Return the (X, Y) coordinate for the center point of the cell that contains the specified text.  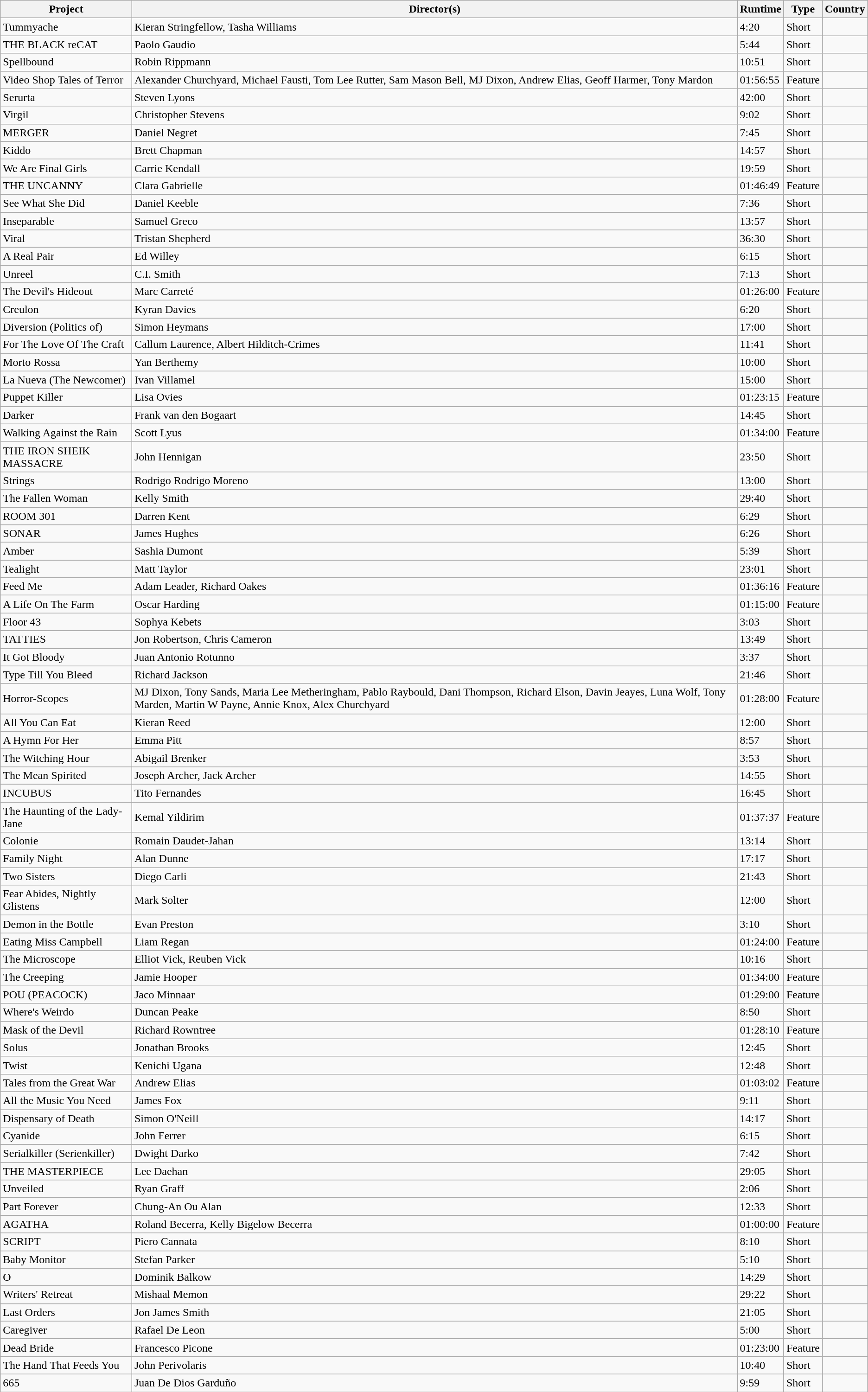
Last Orders (66, 1312)
Tummyache (66, 27)
Simon Heymans (434, 327)
12:45 (760, 1047)
7:42 (760, 1154)
Kieran Stringfellow, Tasha Williams (434, 27)
Juan De Dios Garduño (434, 1383)
Horror-Scopes (66, 698)
665 (66, 1383)
Puppet Killer (66, 397)
The Hand That Feeds You (66, 1365)
Mask of the Devil (66, 1030)
13:49 (760, 639)
Caregiver (66, 1330)
Lee Daehan (434, 1171)
7:13 (760, 274)
All the Music You Need (66, 1100)
Feed Me (66, 587)
Juan Antonio Rotunno (434, 657)
Liam Regan (434, 942)
Kiddo (66, 150)
Strings (66, 480)
Twist (66, 1065)
Scott Lyus (434, 433)
3:03 (760, 622)
11:41 (760, 345)
14:55 (760, 775)
8:57 (760, 740)
Steven Lyons (434, 97)
POU (PEACOCK) (66, 995)
Baby Monitor (66, 1259)
Where's Weirdo (66, 1012)
23:01 (760, 569)
THE UNCANNY (66, 185)
THE IRON SHEIK MASSACRE (66, 456)
01:26:00 (760, 292)
Mark Solter (434, 900)
Jaco Minnaar (434, 995)
The Creeping (66, 977)
17:17 (760, 859)
The Haunting of the Lady-Jane (66, 817)
The Devil's Hideout (66, 292)
16:45 (760, 793)
5:00 (760, 1330)
Floor 43 (66, 622)
Daniel Negret (434, 133)
Tristan Shepherd (434, 239)
29:05 (760, 1171)
29:40 (760, 498)
Chung-An Ou Alan (434, 1207)
Writers' Retreat (66, 1295)
Type (803, 9)
AGATHA (66, 1224)
Serurta (66, 97)
9:59 (760, 1383)
TATTIES (66, 639)
SCRIPT (66, 1242)
42:00 (760, 97)
01:03:02 (760, 1083)
Kenichi Ugana (434, 1065)
19:59 (760, 168)
01:23:00 (760, 1347)
17:00 (760, 327)
The Microscope (66, 959)
7:45 (760, 133)
6:29 (760, 516)
15:00 (760, 380)
Joseph Archer, Jack Archer (434, 775)
Tales from the Great War (66, 1083)
13:14 (760, 841)
Fear Abides, Nightly Glistens (66, 900)
Project (66, 9)
10:40 (760, 1365)
See What She Did (66, 203)
2:06 (760, 1189)
Simon O'Neill (434, 1118)
3:37 (760, 657)
5:10 (760, 1259)
Video Shop Tales of Terror (66, 80)
01:15:00 (760, 604)
12:33 (760, 1207)
The Mean Spirited (66, 775)
Marc Carreté (434, 292)
Rodrigo Rodrigo Moreno (434, 480)
10:51 (760, 62)
Spellbound (66, 62)
A Real Pair (66, 256)
Morto Rossa (66, 362)
21:43 (760, 876)
Paolo Gaudio (434, 45)
13:57 (760, 221)
Francesco Picone (434, 1347)
Tito Fernandes (434, 793)
MERGER (66, 133)
01:36:16 (760, 587)
01:00:00 (760, 1224)
C.I. Smith (434, 274)
7:36 (760, 203)
Director(s) (434, 9)
A Hymn For Her (66, 740)
Richard Jackson (434, 675)
Kemal Yildirim (434, 817)
Daniel Keeble (434, 203)
Stefan Parker (434, 1259)
21:46 (760, 675)
We Are Final Girls (66, 168)
Callum Laurence, Albert Hilditch-Crimes (434, 345)
36:30 (760, 239)
14:57 (760, 150)
Richard Rowntree (434, 1030)
Lisa Ovies (434, 397)
Family Night (66, 859)
Walking Against the Rain (66, 433)
Carrie Kendall (434, 168)
Alexander Churchyard, Michael Fausti, Tom Lee Rutter, Sam Mason Bell, MJ Dixon, Andrew Elias, Geoff Harmer, Tony Mardon (434, 80)
James Fox (434, 1100)
Roland Becerra, Kelly Bigelow Becerra (434, 1224)
Diversion (Politics of) (66, 327)
Colonie (66, 841)
Rafael De Leon (434, 1330)
Brett Chapman (434, 150)
Frank van den Bogaart (434, 415)
4:20 (760, 27)
Jonathan Brooks (434, 1047)
Oscar Harding (434, 604)
8:10 (760, 1242)
Creulon (66, 309)
SONAR (66, 534)
Darren Kent (434, 516)
3:53 (760, 758)
Dispensary of Death (66, 1118)
Two Sisters (66, 876)
La Nueva (The Newcomer) (66, 380)
01:46:49 (760, 185)
Jon Robertson, Chris Cameron (434, 639)
Unreel (66, 274)
Dead Bride (66, 1347)
Unveiled (66, 1189)
Matt Taylor (434, 569)
Kieran Reed (434, 722)
For The Love Of The Craft (66, 345)
Elliot Vick, Reuben Vick (434, 959)
Piero Cannata (434, 1242)
INCUBUS (66, 793)
Runtime (760, 9)
14:45 (760, 415)
Amber (66, 551)
21:05 (760, 1312)
Yan Berthemy (434, 362)
Inseparable (66, 221)
Part Forever (66, 1207)
10:16 (760, 959)
Samuel Greco (434, 221)
Viral (66, 239)
Kelly Smith (434, 498)
Alan Dunne (434, 859)
23:50 (760, 456)
12:48 (760, 1065)
14:29 (760, 1277)
THE MASTERPIECE (66, 1171)
O (66, 1277)
Jon James Smith (434, 1312)
01:56:55 (760, 80)
Sophya Kebets (434, 622)
Virgil (66, 115)
Diego Carli (434, 876)
Emma Pitt (434, 740)
01:23:15 (760, 397)
The Witching Hour (66, 758)
Demon in the Bottle (66, 924)
THE BLACK reCAT (66, 45)
It Got Bloody (66, 657)
Dominik Balkow (434, 1277)
Serialkiller (Serienkiller) (66, 1154)
5:44 (760, 45)
Ryan Graff (434, 1189)
ROOM 301 (66, 516)
13:00 (760, 480)
Ivan Villamel (434, 380)
3:10 (760, 924)
Sashia Dumont (434, 551)
Tealight (66, 569)
Mishaal Memon (434, 1295)
Evan Preston (434, 924)
Jamie Hooper (434, 977)
Darker (66, 415)
A Life On The Farm (66, 604)
Duncan Peake (434, 1012)
5:39 (760, 551)
8:50 (760, 1012)
14:17 (760, 1118)
The Fallen Woman (66, 498)
Solus (66, 1047)
6:26 (760, 534)
Type Till You Bleed (66, 675)
29:22 (760, 1295)
John Hennigan (434, 456)
01:24:00 (760, 942)
Kyran Davies (434, 309)
01:28:10 (760, 1030)
Dwight Darko (434, 1154)
Robin Rippmann (434, 62)
01:29:00 (760, 995)
John Ferrer (434, 1136)
Clara Gabrielle (434, 185)
6:20 (760, 309)
01:37:37 (760, 817)
John Perivolaris (434, 1365)
Adam Leader, Richard Oakes (434, 587)
Cyanide (66, 1136)
Country (845, 9)
Christopher Stevens (434, 115)
James Hughes (434, 534)
All You Can Eat (66, 722)
01:28:00 (760, 698)
9:11 (760, 1100)
9:02 (760, 115)
Ed Willey (434, 256)
10:00 (760, 362)
Romain Daudet-Jahan (434, 841)
Eating Miss Campbell (66, 942)
Abigail Brenker (434, 758)
Andrew Elias (434, 1083)
